Pinpoint the cell where the given text exists, returning its [X, Y] midpoint coordinate. 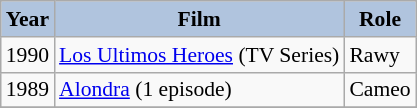
Rawy [380, 55]
1990 [28, 55]
Los Ultimos Heroes (TV Series) [199, 55]
1989 [28, 90]
Film [199, 19]
Role [380, 19]
Year [28, 19]
Cameo [380, 90]
Alondra (1 episode) [199, 90]
